For the text-containing cell, return its midpoint in [x, y] coordinate format. 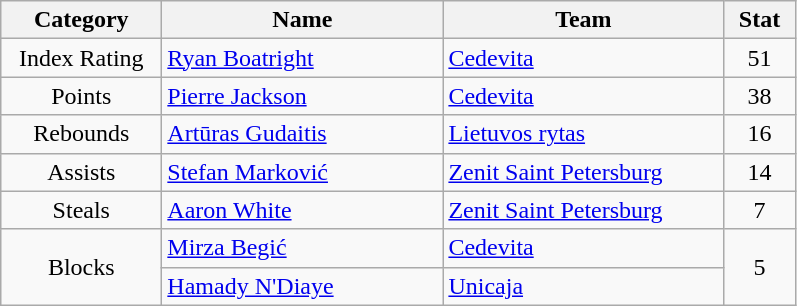
Team [584, 20]
5 [760, 267]
Index Rating [82, 58]
Unicaja [584, 286]
51 [760, 58]
Category [82, 20]
Assists [82, 172]
Points [82, 96]
Artūras Gudaitis [302, 134]
Ryan Boatright [302, 58]
14 [760, 172]
Rebounds [82, 134]
Mirza Begić [302, 248]
16 [760, 134]
Pierre Jackson [302, 96]
Steals [82, 210]
7 [760, 210]
38 [760, 96]
Stefan Marković [302, 172]
Hamady N'Diaye [302, 286]
Name [302, 20]
Lietuvos rytas [584, 134]
Stat [760, 20]
Aaron White [302, 210]
Blocks [82, 267]
